Locate the cell with the specified text and output its (x, y) center coordinate. 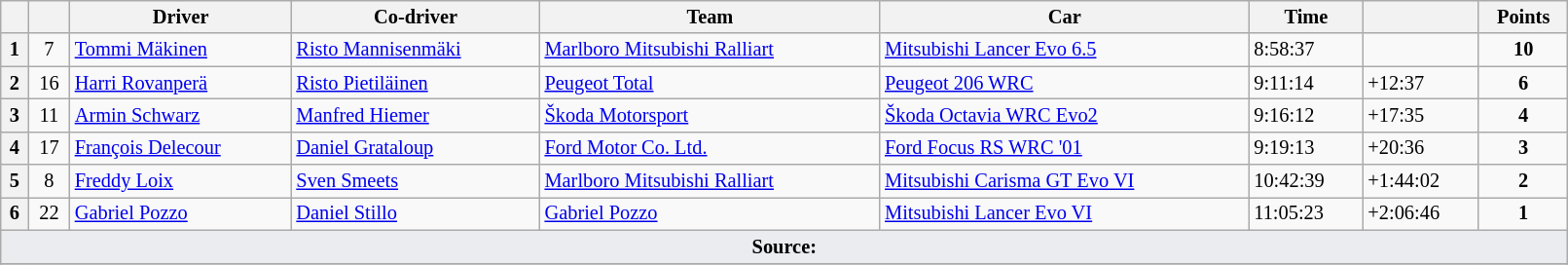
Driver (181, 17)
Ford Motor Co. Ltd. (711, 148)
9:11:14 (1306, 83)
Points (1522, 17)
+12:37 (1421, 83)
+17:35 (1421, 115)
Mitsubishi Carisma GT Evo VI (1065, 181)
Co-driver (415, 17)
5 (15, 181)
Harri Rovanperä (181, 83)
Manfred Hiemer (415, 115)
Mitsubishi Lancer Evo 6.5 (1065, 50)
11 (49, 115)
Risto Pietiläinen (415, 83)
Car (1065, 17)
7 (49, 50)
Source: (784, 246)
11:05:23 (1306, 213)
22 (49, 213)
Daniel Stillo (415, 213)
9:19:13 (1306, 148)
Ford Focus RS WRC '01 (1065, 148)
Mitsubishi Lancer Evo VI (1065, 213)
8:58:37 (1306, 50)
+20:36 (1421, 148)
Peugeot 206 WRC (1065, 83)
16 (49, 83)
Škoda Motorsport (711, 115)
10 (1522, 50)
8 (49, 181)
+2:06:46 (1421, 213)
Armin Schwarz (181, 115)
+1:44:02 (1421, 181)
Sven Smeets (415, 181)
Peugeot Total (711, 83)
Freddy Loix (181, 181)
Team (711, 17)
Time (1306, 17)
François Delecour (181, 148)
Tommi Mäkinen (181, 50)
Daniel Grataloup (415, 148)
17 (49, 148)
10:42:39 (1306, 181)
Škoda Octavia WRC Evo2 (1065, 115)
Risto Mannisenmäki (415, 50)
9:16:12 (1306, 115)
